Locate the cell with the specified text and output its (X, Y) center coordinate. 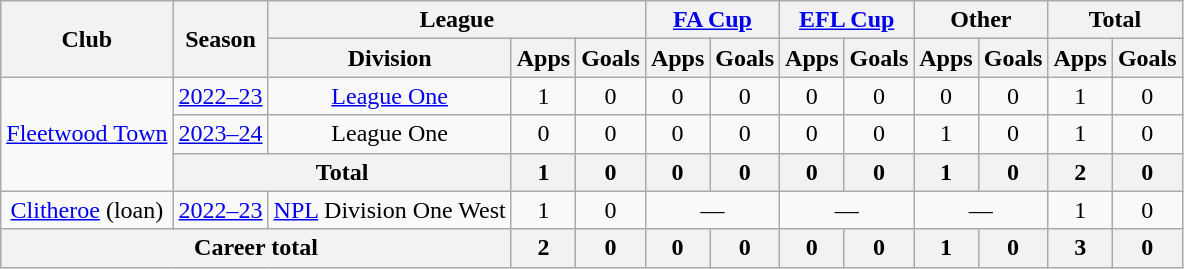
Division (390, 58)
Clitheroe (loan) (87, 210)
Season (220, 39)
League (456, 20)
FA Cup (712, 20)
2023–24 (220, 134)
Fleetwood Town (87, 134)
Club (87, 39)
EFL Cup (847, 20)
Career total (256, 248)
NPL Division One West (390, 210)
Other (981, 20)
3 (1080, 248)
